Output the (x, y) coordinate of the center of the cell containing the given text.  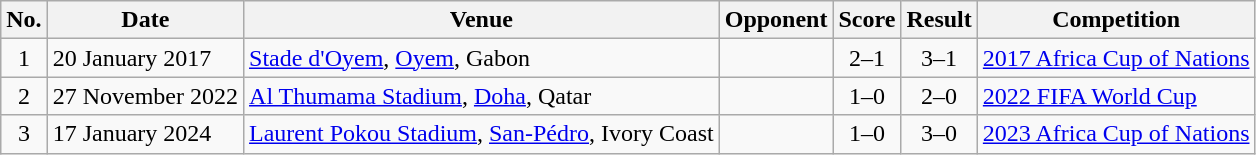
3 (24, 134)
No. (24, 20)
2–1 (867, 58)
Al Thumama Stadium, Doha, Qatar (482, 96)
3–0 (939, 134)
2023 Africa Cup of Nations (1116, 134)
1 (24, 58)
Venue (482, 20)
Competition (1116, 20)
27 November 2022 (145, 96)
2 (24, 96)
2–0 (939, 96)
Score (867, 20)
Result (939, 20)
Date (145, 20)
2022 FIFA World Cup (1116, 96)
Opponent (776, 20)
17 January 2024 (145, 134)
20 January 2017 (145, 58)
2017 Africa Cup of Nations (1116, 58)
Stade d'Oyem, Oyem, Gabon (482, 58)
3–1 (939, 58)
Laurent Pokou Stadium, San-Pédro, Ivory Coast (482, 134)
